For the text-containing cell, return its midpoint in [X, Y] coordinate format. 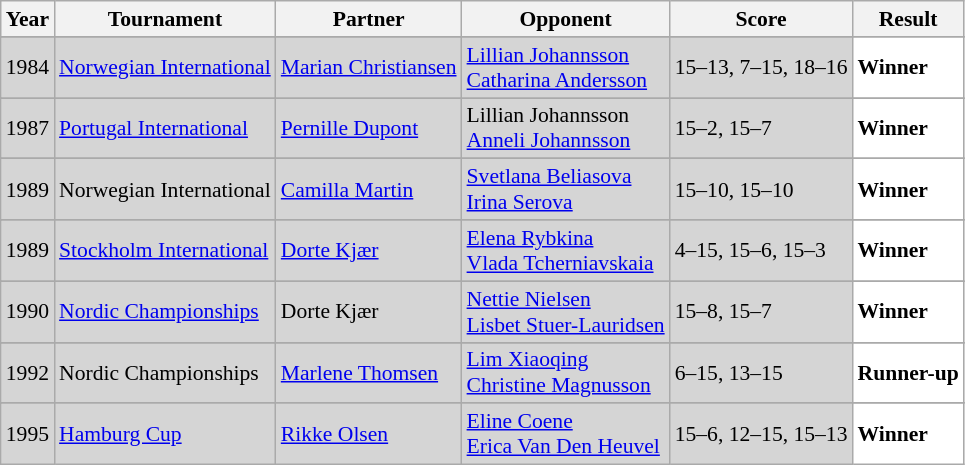
15–13, 7–15, 18–16 [762, 68]
Stockholm International [165, 250]
Svetlana Beliasova Irina Serova [566, 190]
Runner-up [908, 372]
1990 [28, 312]
Partner [369, 19]
Camilla Martin [369, 190]
6–15, 13–15 [762, 372]
Eline Coene Erica Van Den Heuvel [566, 434]
Lillian Johannsson Catharina Andersson [566, 68]
Marlene Thomsen [369, 372]
4–15, 15–6, 15–3 [762, 250]
Year [28, 19]
15–2, 15–7 [762, 128]
15–10, 15–10 [762, 190]
15–6, 12–15, 15–13 [762, 434]
Opponent [566, 19]
Hamburg Cup [165, 434]
Pernille Dupont [369, 128]
Marian Christiansen [369, 68]
Score [762, 19]
1992 [28, 372]
Portugal International [165, 128]
Result [908, 19]
1984 [28, 68]
Rikke Olsen [369, 434]
Lim Xiaoqing Christine Magnusson [566, 372]
Nettie Nielsen Lisbet Stuer-Lauridsen [566, 312]
1987 [28, 128]
Tournament [165, 19]
Lillian Johannsson Anneli Johannsson [566, 128]
Elena Rybkina Vlada Tcherniavskaia [566, 250]
1995 [28, 434]
15–8, 15–7 [762, 312]
